Detect which cell encompasses the target text, then output its [X, Y] center coordinate. 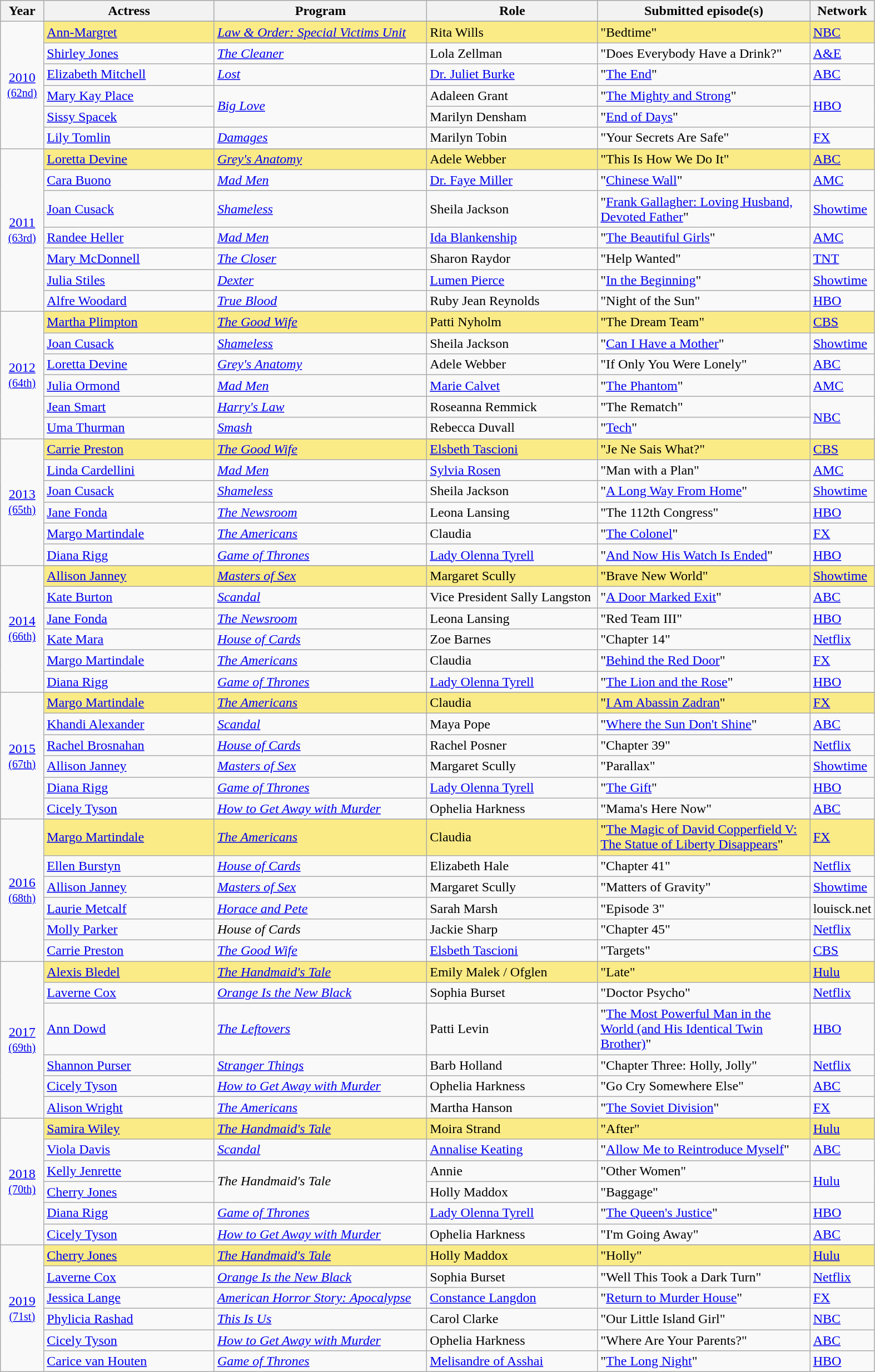
"Help Wanted" [704, 258]
"Other Women" [704, 1171]
Stranger Things [320, 1065]
Patti Levin [513, 1029]
Rebecca Duvall [513, 428]
"Je Ne Sais What?" [704, 449]
Moira Strand [513, 1129]
Vice President Sally Langston [513, 597]
"Mama's Here Now" [704, 809]
Uma Thurman [129, 428]
Sissy Spacek [129, 117]
This Is Us [320, 1319]
Damages [320, 138]
Linda Cardellini [129, 470]
Year [22, 11]
2019(71st) [22, 1308]
Lily Tomlin [129, 138]
The Closer [320, 258]
Sarah Marsh [513, 908]
Julia Ormond [129, 386]
Harry's Law [320, 407]
"And Now His Watch Is Ended" [704, 555]
Sharon Raydor [513, 258]
Lost [320, 74]
"The 112th Congress" [704, 512]
Dr. Juliet Burke [513, 74]
Kate Mara [129, 640]
"Well This Took a Dark Turn" [704, 1276]
Dr. Faye Miller [513, 180]
"Parallax" [704, 766]
Viola Davis [129, 1150]
Kate Burton [129, 597]
"The Colonel" [704, 533]
Ida Blankenship [513, 237]
"Man with a Plan" [704, 470]
"A Long Way From Home" [704, 491]
Martha Hanson [513, 1107]
Marie Calvet [513, 386]
Annie [513, 1171]
"After" [704, 1129]
"The Gift" [704, 787]
Samira Wiley [129, 1129]
"The Long Night" [704, 1361]
Zoe Barnes [513, 640]
Annalise Keating [513, 1150]
Ann-Margret [129, 32]
Rachel Posner [513, 745]
Elizabeth Mitchell [129, 74]
The Cleaner [320, 53]
Alfre Woodard [129, 301]
Cara Buono [129, 180]
"Matters of Gravity" [704, 887]
"Chapter Three: Holly, Jolly" [704, 1065]
A&E [842, 53]
"The Beautiful Girls" [704, 237]
Smash [320, 428]
"The Lion and the Rose" [704, 682]
"Late" [704, 972]
Laurie Metcalf [129, 908]
"I Am Abassin Zadran" [704, 703]
"A Door Marked Exit" [704, 597]
True Blood [320, 301]
"If Only You Were Lonely" [704, 365]
Sylvia Rosen [513, 470]
Jean Smart [129, 407]
American Horror Story: Apocalypse [320, 1298]
"Our Little Island Girl" [704, 1319]
Network [842, 11]
Alison Wright [129, 1107]
Maya Pope [513, 724]
"Frank Gallagher: Loving Husband, Devoted Father" [704, 209]
"Doctor Psycho" [704, 993]
Melisandre of Asshai [513, 1361]
Randee Heller [129, 237]
Patti Nyholm [513, 322]
Carol Clarke [513, 1319]
Constance Langdon [513, 1298]
"The Mighty and Strong" [704, 96]
"Red Team III" [704, 618]
"Holly" [704, 1255]
Mary McDonnell [129, 258]
2010(62nd) [22, 85]
Submitted episode(s) [704, 11]
Julia Stiles [129, 280]
"Behind the Red Door" [704, 661]
"Where the Sun Don't Shine" [704, 724]
Ann Dowd [129, 1029]
2016(68th) [22, 890]
Shannon Purser [129, 1065]
"Go Cry Somewhere Else" [704, 1086]
"In the Beginning" [704, 280]
2015(67th) [22, 756]
"Brave New World" [704, 576]
TNT [842, 258]
Jessica Lange [129, 1298]
Elizabeth Hale [513, 866]
"The Soviet Division" [704, 1107]
"The Magic of David Copperfield V: The Statue of Liberty Disappears" [704, 837]
Marilyn Tobin [513, 138]
Law & Order: Special Victims Unit [320, 32]
Kelly Jenrette [129, 1171]
"End of Days" [704, 117]
Lola Zellman [513, 53]
Mary Kay Place [129, 96]
Marilyn Densham [513, 117]
Horace and Pete [320, 908]
Ellen Burstyn [129, 866]
"Where Are Your Parents?" [704, 1340]
louisck.net [842, 908]
"Return to Murder House" [704, 1298]
"Can I Have a Mother" [704, 343]
"I'm Going Away" [704, 1234]
"Your Secrets Are Safe" [704, 138]
"Targets" [704, 950]
"Chapter 39" [704, 745]
Role [513, 11]
2017(69th) [22, 1040]
"Night of the Sun" [704, 301]
2018(70th) [22, 1181]
The Leftovers [320, 1029]
2011(63rd) [22, 230]
"The End" [704, 74]
2014(66th) [22, 628]
2013(65th) [22, 502]
2012(64th) [22, 375]
Carice van Houten [129, 1361]
"This Is How We Do It" [704, 159]
Rachel Brosnahan [129, 745]
"The Queen's Justice" [704, 1213]
Big Love [320, 106]
"Baggage" [704, 1192]
Emily Malek / Ofglen [513, 972]
Phylicia Rashad [129, 1319]
"Chapter 14" [704, 640]
"Bedtime" [704, 32]
Rita Wills [513, 32]
Khandi Alexander [129, 724]
Dexter [320, 280]
"The Phantom" [704, 386]
"Chinese Wall" [704, 180]
Shirley Jones [129, 53]
Alexis Bledel [129, 972]
"The Rematch" [704, 407]
Barb Holland [513, 1065]
"Does Everybody Have a Drink?" [704, 53]
Program [320, 11]
Lumen Pierce [513, 280]
Roseanna Remmick [513, 407]
"The Most Powerful Man in the World (and His Identical Twin Brother)" [704, 1029]
"Chapter 41" [704, 866]
Actress [129, 11]
Molly Parker [129, 929]
"The Dream Team" [704, 322]
"Allow Me to Reintroduce Myself" [704, 1150]
"Tech" [704, 428]
"Chapter 45" [704, 929]
Adaleen Grant [513, 96]
Martha Plimpton [129, 322]
Ruby Jean Reynolds [513, 301]
Jackie Sharp [513, 929]
"Episode 3" [704, 908]
